Determine the (X, Y) coordinate at the center of the cell enclosing the given text.  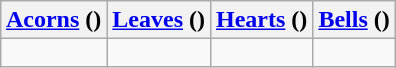
Hearts () (262, 20)
Leaves () (159, 20)
Acorns () (53, 20)
Bells () (354, 20)
